Pinpoint the cell where the given text exists, returning its (x, y) midpoint coordinate. 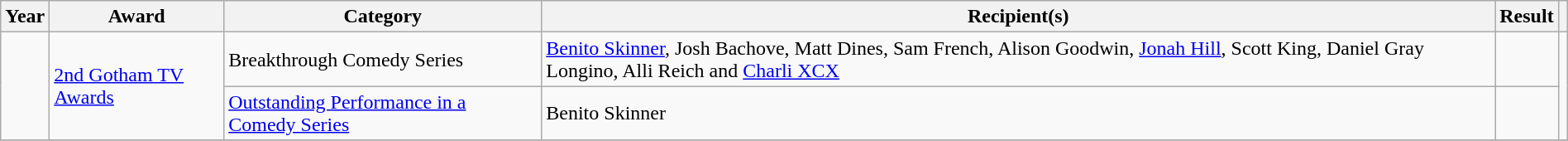
Benito Skinner (1019, 113)
Recipient(s) (1019, 17)
Award (137, 17)
Outstanding Performance in a Comedy Series (383, 113)
Category (383, 17)
Result (1527, 17)
Benito Skinner, Josh Bachove, Matt Dines, Sam French, Alison Goodwin, Jonah Hill, Scott King, Daniel Gray Longino, Alli Reich and Charli XCX (1019, 60)
Breakthrough Comedy Series (383, 60)
Year (25, 17)
2nd Gotham TV Awards (137, 86)
